Output the (X, Y) coordinate of the center of the cell containing the given text.  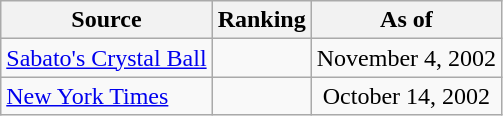
November 4, 2002 (406, 58)
Ranking (262, 20)
Sabato's Crystal Ball (106, 58)
October 14, 2002 (406, 96)
New York Times (106, 96)
Source (106, 20)
As of (406, 20)
